Provide the [X, Y] coordinate of the cell's center where the given text is located.  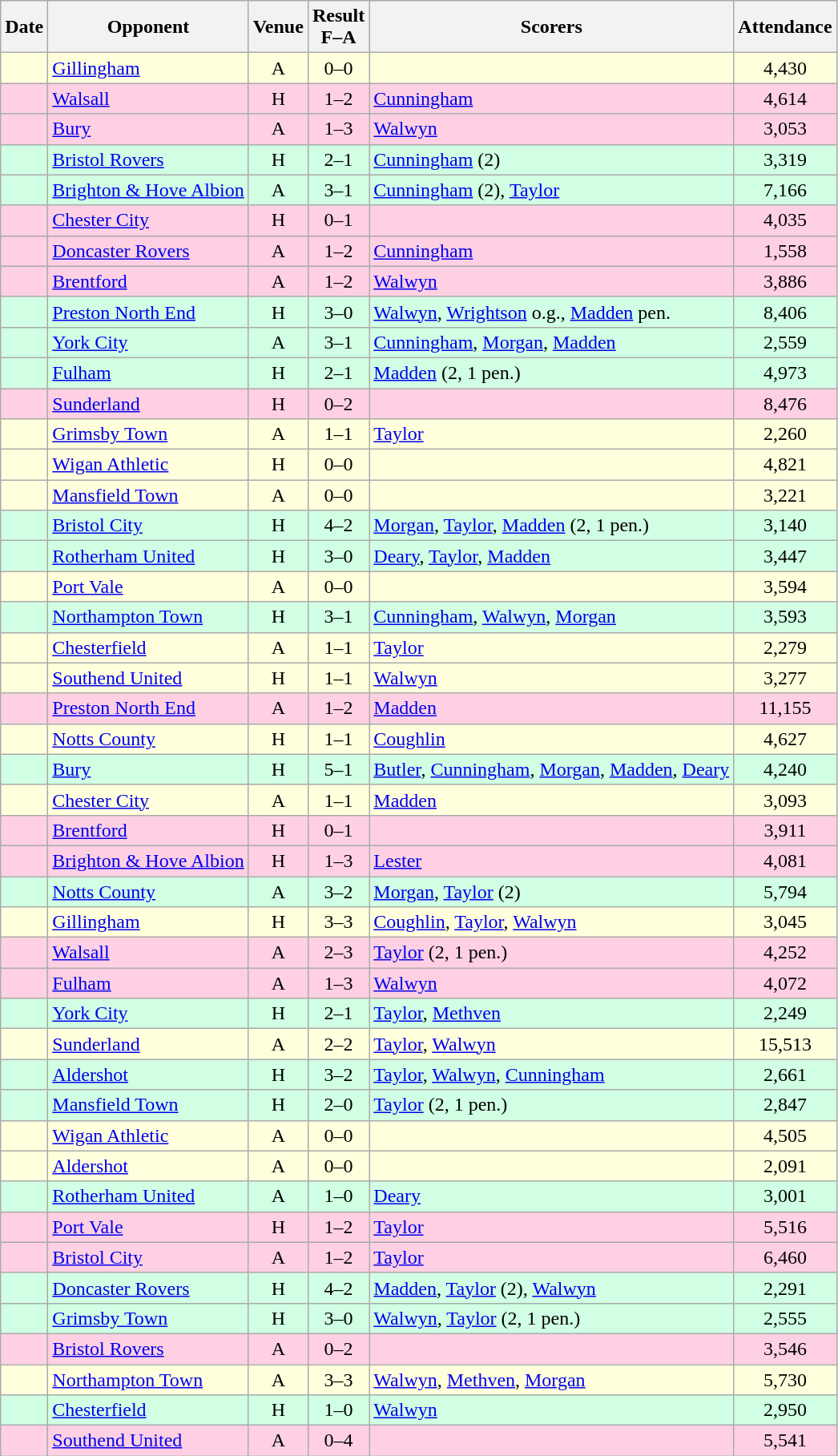
3,319 [785, 159]
2,249 [785, 1014]
5–1 [338, 769]
3,886 [785, 281]
Deary [551, 1196]
4,081 [785, 861]
3,140 [785, 526]
Taylor, Walwyn [551, 1044]
3,093 [785, 800]
4,430 [785, 68]
Coughlin, Taylor, Walwyn [551, 922]
Venue [278, 27]
4,240 [785, 769]
8,476 [785, 403]
3,045 [785, 922]
5,730 [785, 1379]
3,546 [785, 1349]
3,911 [785, 830]
Coughlin [551, 739]
2,661 [785, 1075]
Taylor, Walwyn, Cunningham [551, 1075]
7,166 [785, 190]
2,279 [785, 647]
4,505 [785, 1135]
3,053 [785, 129]
15,513 [785, 1044]
4,614 [785, 99]
2,091 [785, 1166]
2–0 [338, 1105]
Date [24, 27]
Lester [551, 861]
ResultF–A [338, 27]
5,516 [785, 1227]
0–4 [338, 1441]
Cunningham, Walwyn, Morgan [551, 617]
5,794 [785, 892]
8,406 [785, 312]
4,252 [785, 953]
Cunningham (2) [551, 159]
6,460 [785, 1257]
3,593 [785, 617]
Morgan, Taylor (2) [551, 892]
4,973 [785, 373]
2,291 [785, 1288]
2,950 [785, 1410]
2–2 [338, 1044]
11,155 [785, 708]
Taylor, Methven [551, 1014]
1,558 [785, 251]
Cunningham (2), Taylor [551, 190]
2,260 [785, 434]
3,277 [785, 678]
Opponent [148, 27]
Walwyn, Taylor (2, 1 pen.) [551, 1318]
2,847 [785, 1105]
Morgan, Taylor, Madden (2, 1 pen.) [551, 526]
Madden (2, 1 pen.) [551, 373]
2,559 [785, 342]
3,447 [785, 556]
Walwyn, Wrightson o.g., Madden pen. [551, 312]
3,001 [785, 1196]
4,627 [785, 739]
3,221 [785, 495]
4,035 [785, 220]
Madden, Taylor (2), Walwyn [551, 1288]
Scorers [551, 27]
Butler, Cunningham, Morgan, Madden, Deary [551, 769]
4,821 [785, 465]
2–3 [338, 953]
Walwyn, Methven, Morgan [551, 1379]
2,555 [785, 1318]
4,072 [785, 983]
3,594 [785, 587]
Cunningham, Morgan, Madden [551, 342]
Attendance [785, 27]
5,541 [785, 1441]
Deary, Taylor, Madden [551, 556]
